Determine the [X, Y] coordinate at the center of the cell enclosing the given text.  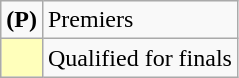
Qualified for finals [140, 58]
(P) [22, 20]
Premiers [140, 20]
